Determine the (X, Y) coordinate at the center of the cell enclosing the given text.  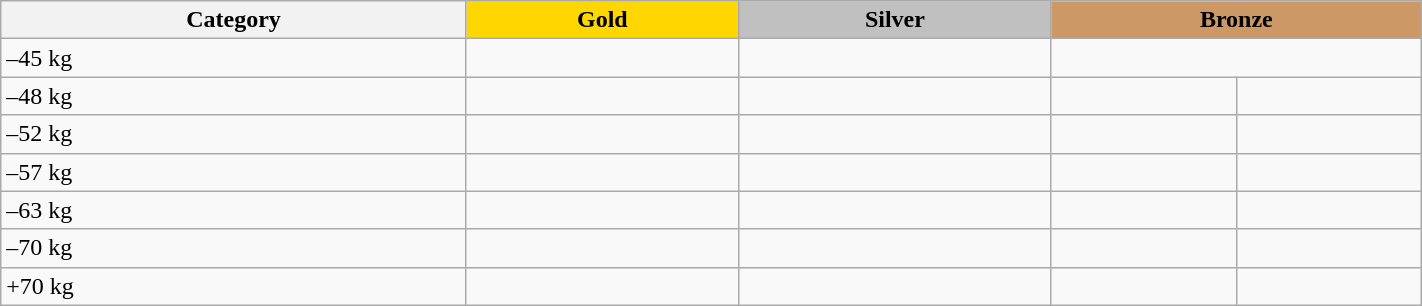
Category (234, 20)
–57 kg (234, 172)
–70 kg (234, 248)
+70 kg (234, 286)
Bronze (1236, 20)
Gold (602, 20)
Silver (894, 20)
–52 kg (234, 134)
–63 kg (234, 210)
–45 kg (234, 58)
–48 kg (234, 96)
